Pinpoint the cell where the given text exists, returning its (x, y) midpoint coordinate. 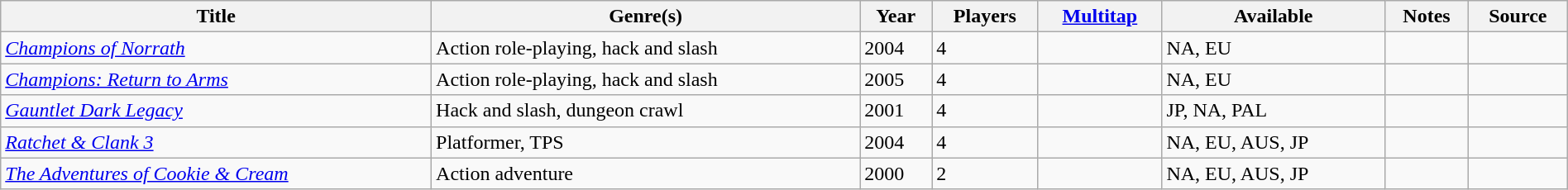
Year (896, 17)
Champions of Norrath (217, 48)
Champions: Return to Arms (217, 79)
Action adventure (646, 173)
The Adventures of Cookie & Cream (217, 173)
Ratchet & Clank 3 (217, 142)
Available (1274, 17)
Genre(s) (646, 17)
2001 (896, 111)
2005 (896, 79)
Notes (1427, 17)
2000 (896, 173)
Source (1518, 17)
Hack and slash, dungeon crawl (646, 111)
Title (217, 17)
Players (985, 17)
Platformer, TPS (646, 142)
JP, NA, PAL (1274, 111)
2 (985, 173)
Multitap (1100, 17)
Gauntlet Dark Legacy (217, 111)
